Determine the [x, y] coordinate at the center of the cell enclosing the given text.  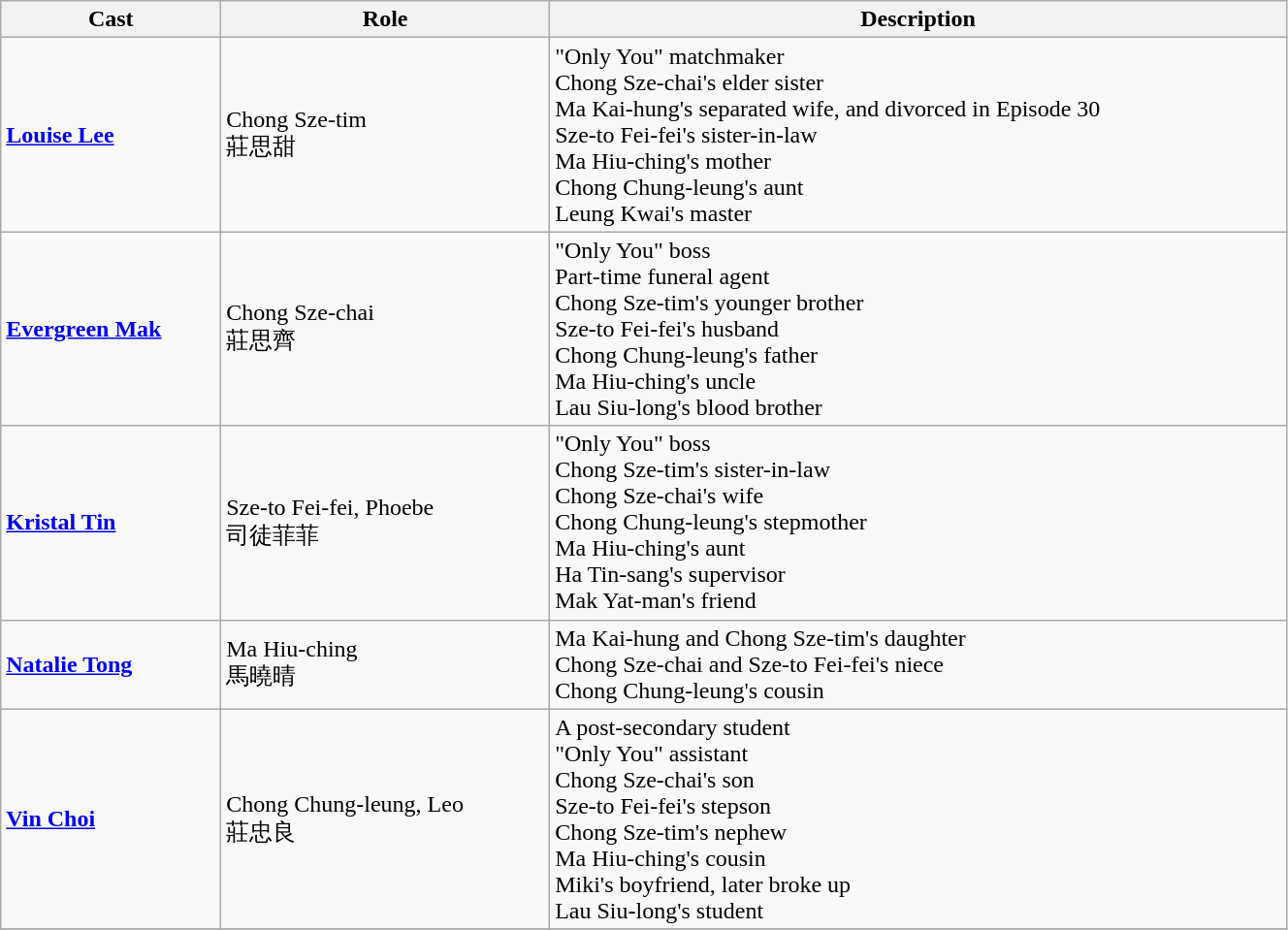
Natalie Tong [111, 664]
Description [918, 19]
Kristal Tin [111, 523]
Chong Sze-chai莊思齊 [386, 329]
Ma Hiu-ching馬曉晴 [386, 664]
Cast [111, 19]
Sze-to Fei-fei, Phoebe司徒菲菲 [386, 523]
Ma Kai-hung and Chong Sze-tim's daughterChong Sze-chai and Sze-to Fei-fei's nieceChong Chung-leung's cousin [918, 664]
Chong Chung-leung, Leo莊忠良 [386, 818]
Vin Choi [111, 818]
Louise Lee [111, 135]
Evergreen Mak [111, 329]
Role [386, 19]
Chong Sze-tim莊思甜 [386, 135]
